For the text-containing cell, return its midpoint in (X, Y) coordinate format. 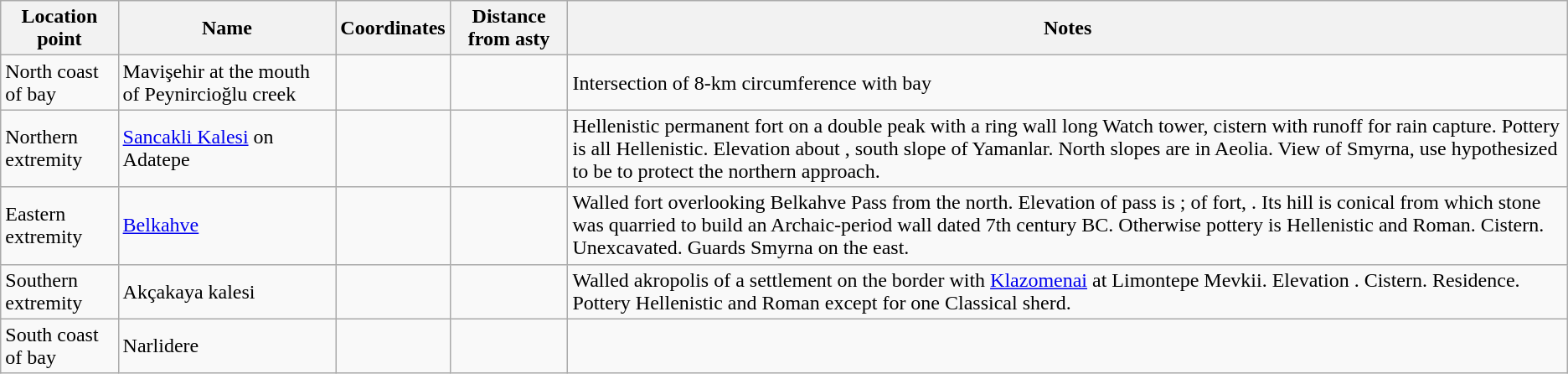
South coast of bay (59, 345)
Akçakaya kalesi (227, 292)
Northern extremity (59, 148)
Location point (59, 29)
Eastern extremity (59, 226)
Coordinates (393, 29)
Notes (1067, 29)
Mavişehir at the mouth of Peynircioğlu creek (227, 82)
Sancakli Kalesi on Adatepe (227, 148)
Distance from asty (509, 29)
North coast of bay (59, 82)
Narlidere (227, 345)
Belkahve (227, 226)
Name (227, 29)
Southern extremity (59, 292)
Intersection of 8-km circumference with bay (1067, 82)
